Output the [X, Y] coordinate of the center of the cell containing the given text.  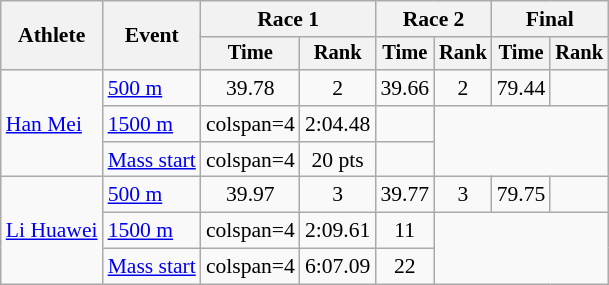
2:09.61 [338, 231]
Han Mei [52, 124]
2:04.48 [338, 124]
11 [404, 231]
79.75 [522, 195]
39.97 [250, 195]
Li Huawei [52, 230]
79.44 [522, 88]
6:07.09 [338, 267]
39.78 [250, 88]
39.77 [404, 195]
39.66 [404, 88]
Final [550, 19]
Event [152, 36]
Athlete [52, 36]
20 pts [338, 160]
Race 1 [288, 19]
22 [404, 267]
Race 2 [433, 19]
